Locate the cell with the specified text and output its [X, Y] center coordinate. 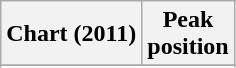
Peak position [188, 34]
Chart (2011) [72, 34]
